Locate the cell with the specified text and output its [x, y] center coordinate. 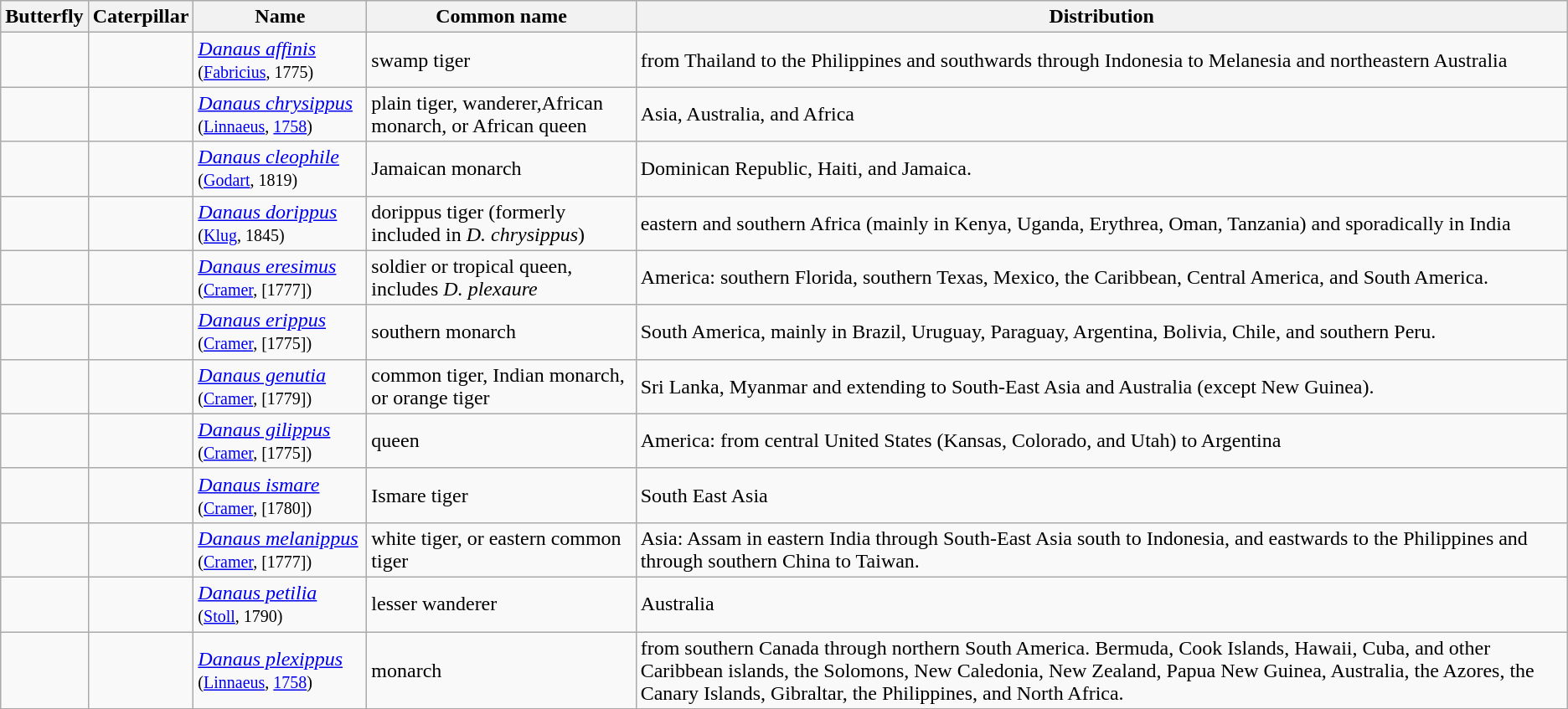
queen [501, 440]
Dominican Republic, Haiti, and Jamaica. [1101, 169]
Danaus erippus (Cramer, [1775]) [280, 331]
southern monarch [501, 331]
America: southern Florida, southern Texas, Mexico, the Caribbean, Central America, and South America. [1101, 278]
Asia: Assam in eastern India through South-East Asia south to Indonesia, and eastwards to the Philippines and through southern China to Taiwan. [1101, 549]
Danaus affinis (Fabricius, 1775) [280, 60]
plain tiger, wanderer,African monarch, or African queen [501, 114]
Distribution [1101, 17]
common tiger, Indian monarch, or orange tiger [501, 387]
Jamaican monarch [501, 169]
eastern and southern Africa (mainly in Kenya, Uganda, Erythrea, Oman, Tanzania) and sporadically in India [1101, 223]
Danaus dorippus (Klug, 1845) [280, 223]
Danaus petilia (Stoll, 1790) [280, 604]
Asia, Australia, and Africa [1101, 114]
Sri Lanka, Myanmar and extending to South-East Asia and Australia (except New Guinea). [1101, 387]
Name [280, 17]
Danaus ismare (Cramer, [1780]) [280, 496]
South East Asia [1101, 496]
Danaus plexippus (Linnaeus, 1758) [280, 670]
Butterfly [44, 17]
Danaus genutia (Cramer, [1779]) [280, 387]
America: from central United States (Kansas, Colorado, and Utah) to Argentina [1101, 440]
Danaus melanippus (Cramer, [1777]) [280, 549]
swamp tiger [501, 60]
Caterpillar [141, 17]
white tiger, or eastern common tiger [501, 549]
Common name [501, 17]
Danaus gilippus (Cramer, [1775]) [280, 440]
soldier or tropical queen, includes D. plexaure [501, 278]
lesser wanderer [501, 604]
monarch [501, 670]
from Thailand to the Philippines and southwards through Indonesia to Melanesia and northeastern Australia [1101, 60]
dorippus tiger (formerly included in D. chrysippus) [501, 223]
Danaus eresimus (Cramer, [1777]) [280, 278]
Australia [1101, 604]
South America, mainly in Brazil, Uruguay, Paraguay, Argentina, Bolivia, Chile, and southern Peru. [1101, 331]
Danaus cleophile (Godart, 1819) [280, 169]
Danaus chrysippus (Linnaeus, 1758) [280, 114]
Ismare tiger [501, 496]
